Pinpoint the cell where the given text exists, returning its (x, y) midpoint coordinate. 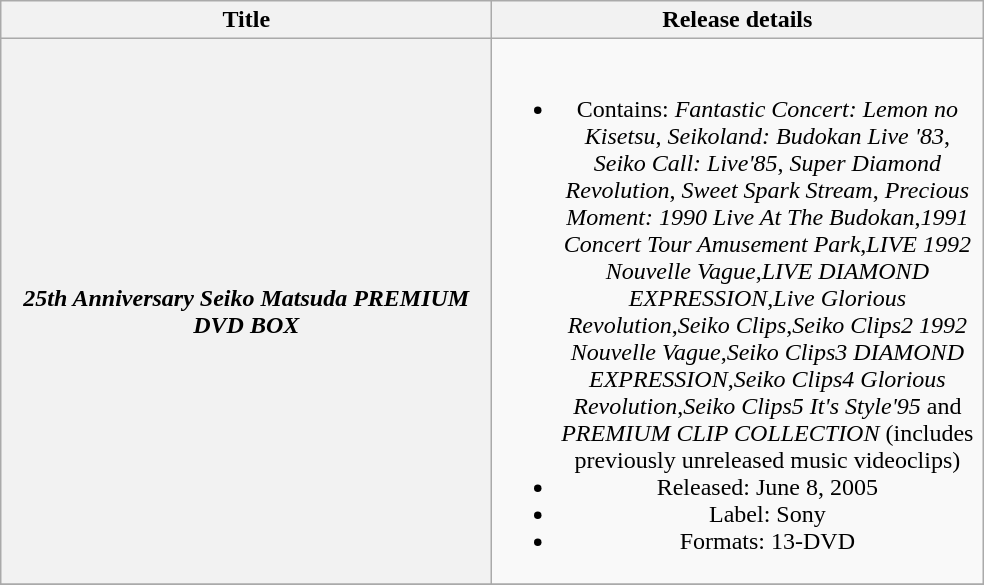
Release details (738, 20)
Title (246, 20)
25th Anniversary Seiko Matsuda PREMIUM DVD BOX (246, 312)
